From the cell containing the given text, extract its center point as (X, Y) coordinate. 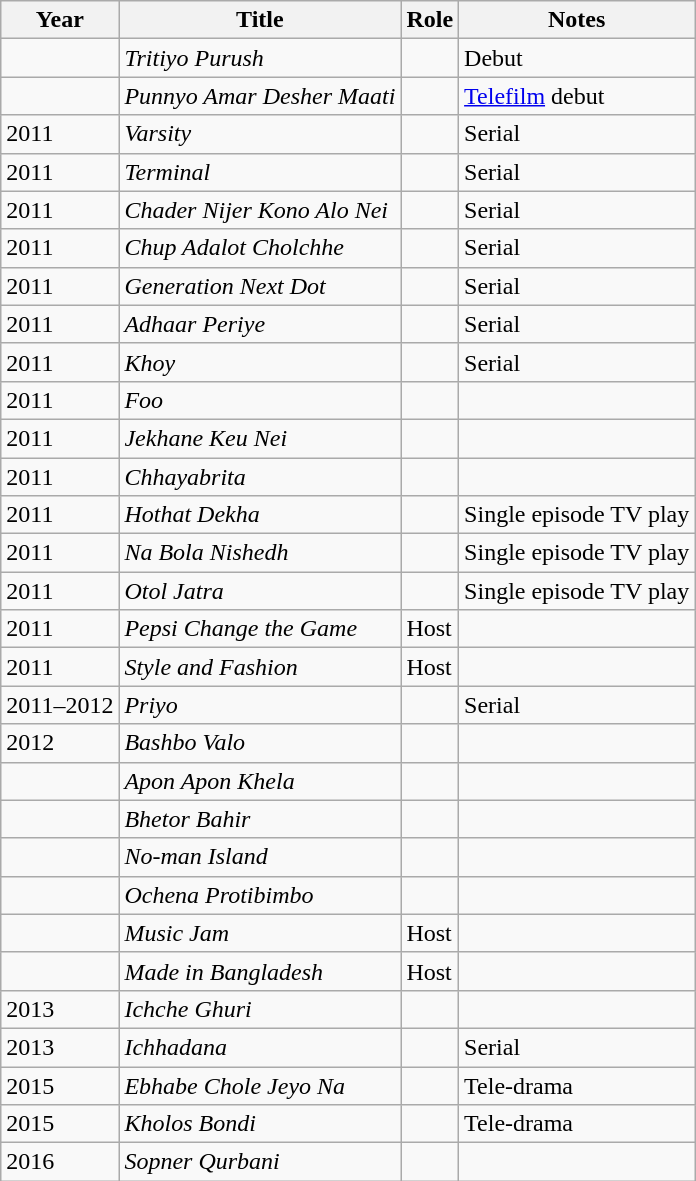
Bhetor Bahir (260, 819)
Khoy (260, 362)
Apon Apon Khela (260, 781)
Otol Jatra (260, 591)
2012 (60, 743)
Made in Bangladesh (260, 971)
Ebhabe Chole Jeyo Na (260, 1085)
Adhaar Periye (260, 324)
Generation Next Dot (260, 286)
Style and Fashion (260, 667)
Varsity (260, 134)
Year (60, 20)
Ichche Ghuri (260, 1009)
Ochena Protibimbo (260, 895)
Telefilm debut (577, 96)
Chhayabrita (260, 477)
Music Jam (260, 933)
Chup Adalot Cholchhe (260, 248)
Pepsi Change the Game (260, 629)
Role (430, 20)
No-man Island (260, 857)
Chader Nijer Kono Alo Nei (260, 210)
Kholos Bondi (260, 1124)
Notes (577, 20)
Na Bola Nishedh (260, 553)
Punnyo Amar Desher Maati (260, 96)
Terminal (260, 172)
Priyo (260, 705)
Hothat Dekha (260, 515)
Jekhane Keu Nei (260, 438)
2011–2012 (60, 705)
2016 (60, 1162)
Ichhadana (260, 1047)
Bashbo Valo (260, 743)
Debut (577, 58)
Title (260, 20)
Foo (260, 400)
Sopner Qurbani (260, 1162)
Tritiyo Purush (260, 58)
